Return (X, Y) of the center of cell containing provided text 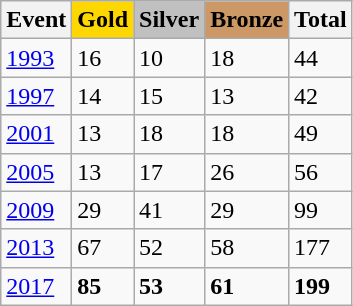
Gold (103, 20)
52 (170, 248)
177 (321, 248)
1997 (36, 96)
Total (321, 20)
99 (321, 210)
56 (321, 172)
199 (321, 286)
Bronze (247, 20)
2017 (36, 286)
42 (321, 96)
61 (247, 286)
15 (170, 96)
1993 (36, 58)
53 (170, 286)
2005 (36, 172)
16 (103, 58)
44 (321, 58)
Event (36, 20)
17 (170, 172)
2009 (36, 210)
49 (321, 134)
14 (103, 96)
2013 (36, 248)
67 (103, 248)
85 (103, 286)
26 (247, 172)
Silver (170, 20)
2001 (36, 134)
10 (170, 58)
41 (170, 210)
58 (247, 248)
